For the text-containing cell, return its midpoint in (X, Y) coordinate format. 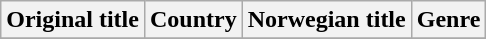
Country (193, 20)
Original title (73, 20)
Norwegian title (326, 20)
Genre (448, 20)
